Extract the [x, y] coordinate from the center of the cell holding the provided text.  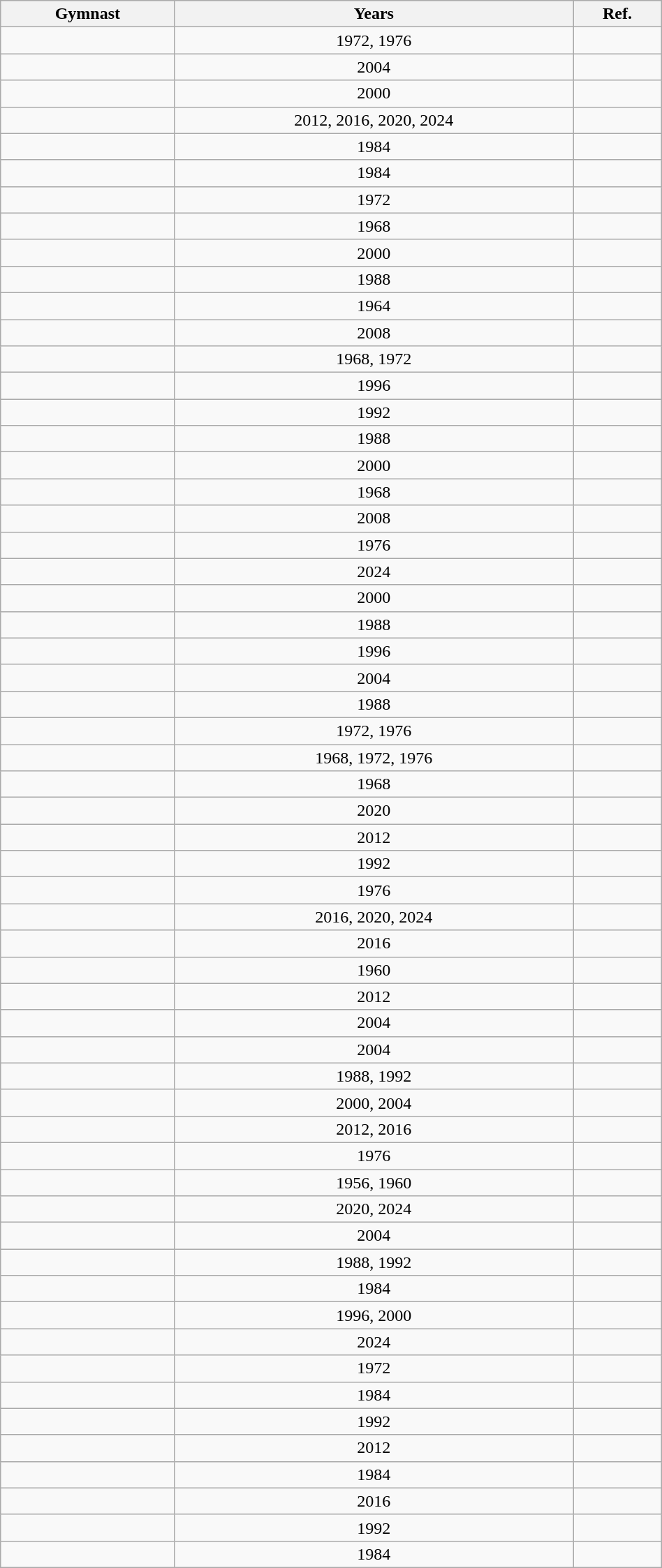
1956, 1960 [374, 1183]
2020 [374, 811]
2012, 2016, 2020, 2024 [374, 120]
1964 [374, 306]
2012, 2016 [374, 1129]
1960 [374, 970]
Gymnast [88, 14]
1968, 1972 [374, 359]
2000, 2004 [374, 1103]
Years [374, 14]
1996, 2000 [374, 1315]
2016, 2020, 2024 [374, 917]
Ref. [617, 14]
1968, 1972, 1976 [374, 757]
2020, 2024 [374, 1209]
